Return the (x, y) coordinate for the center point of the cell that contains the specified text.  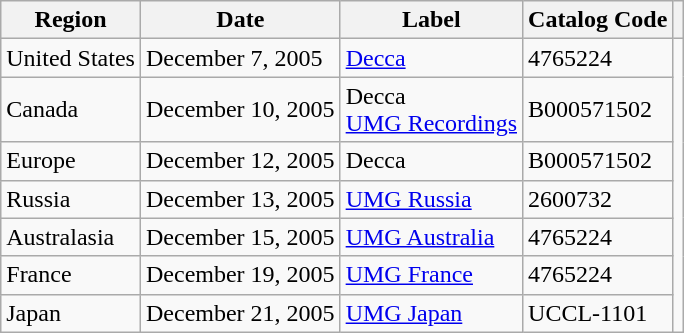
December 21, 2005 (240, 313)
United States (71, 58)
December 10, 2005 (240, 110)
Australasia (71, 237)
Russia (71, 199)
Region (71, 20)
December 12, 2005 (240, 161)
UMG Russia (431, 199)
December 13, 2005 (240, 199)
UCCL-1101 (598, 313)
Catalog Code (598, 20)
Europe (71, 161)
UMG France (431, 275)
Date (240, 20)
Canada (71, 110)
DeccaUMG Recordings (431, 110)
UMG Japan (431, 313)
December 19, 2005 (240, 275)
UMG Australia (431, 237)
December 7, 2005 (240, 58)
December 15, 2005 (240, 237)
France (71, 275)
Label (431, 20)
Japan (71, 313)
2600732 (598, 199)
